Determine the [X, Y] coordinate at the center of the cell enclosing the given text.  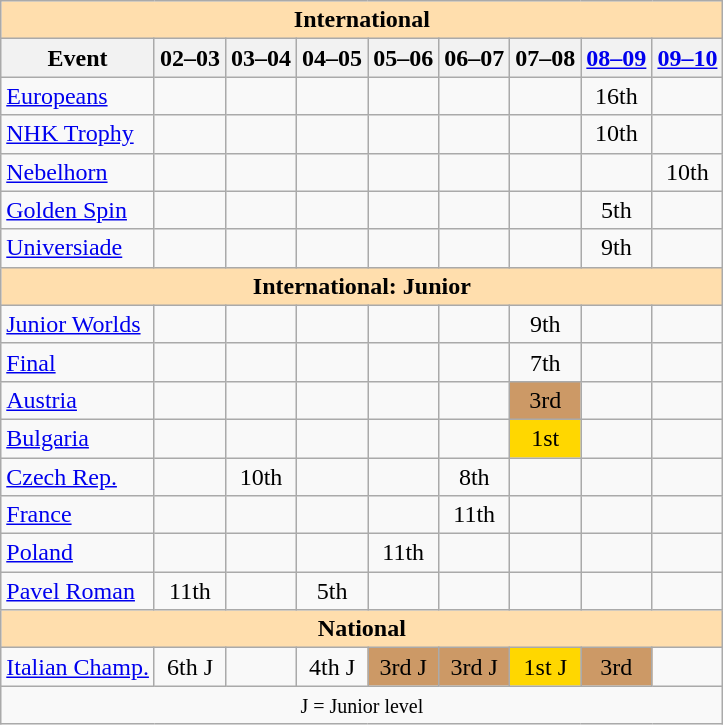
02–03 [190, 58]
J = Junior level [362, 705]
03–04 [262, 58]
Poland [78, 553]
1st J [546, 667]
08–09 [616, 58]
1st [546, 438]
Czech Rep. [78, 477]
Bulgaria [78, 438]
6th J [190, 667]
International [362, 20]
Event [78, 58]
06–07 [474, 58]
Italian Champ. [78, 667]
4th J [332, 667]
France [78, 515]
04–05 [332, 58]
Pavel Roman [78, 591]
NHK Trophy [78, 134]
Golden Spin [78, 210]
05–06 [404, 58]
Universiade [78, 248]
International: Junior [362, 286]
8th [474, 477]
7th [546, 362]
Europeans [78, 96]
Nebelhorn [78, 172]
16th [616, 96]
Final [78, 362]
Junior Worlds [78, 324]
09–10 [688, 58]
07–08 [546, 58]
National [362, 629]
Austria [78, 400]
